Locate the cell with the specified text and output its (x, y) center coordinate. 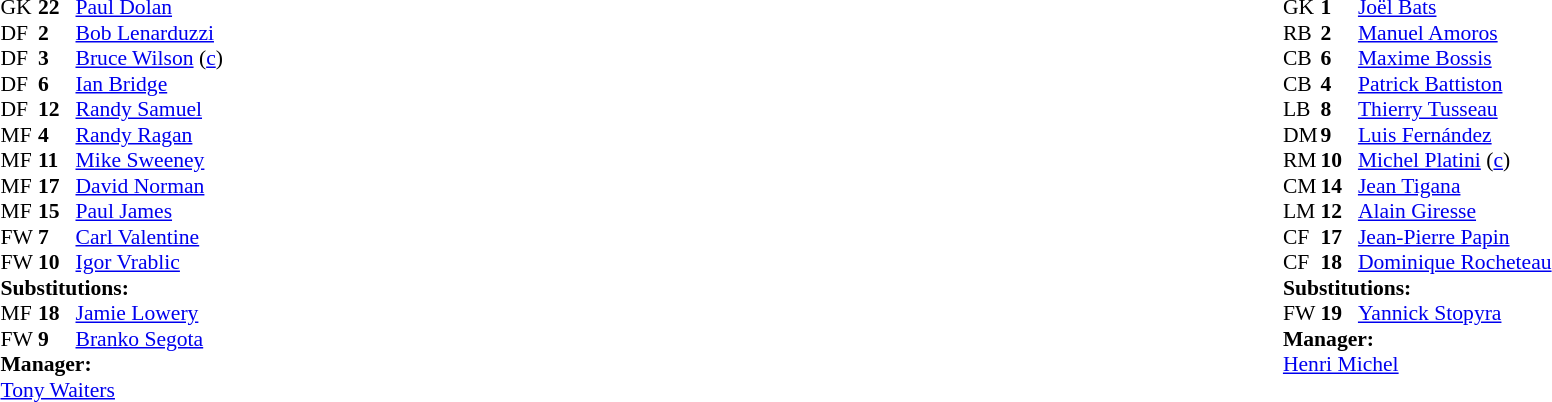
Patrick Battiston (1455, 84)
Yannick Stopyra (1455, 313)
11 (57, 161)
David Norman (150, 186)
Mike Sweeney (150, 161)
19 (1339, 313)
Luis Fernández (1455, 135)
Dominique Rocheteau (1455, 263)
RB (1302, 33)
Jean-Pierre Papin (1455, 237)
3 (57, 59)
7 (57, 237)
Carl Valentine (150, 237)
Maxime Bossis (1455, 59)
Alain Giresse (1455, 211)
Manuel Amoros (1455, 33)
15 (57, 211)
Henri Michel (1418, 365)
RM (1302, 161)
LB (1302, 109)
LM (1302, 211)
CM (1302, 186)
Bob Lenarduzzi (150, 33)
Randy Ragan (150, 135)
Jamie Lowery (150, 313)
Jean Tigana (1455, 186)
Ian Bridge (150, 84)
Randy Samuel (150, 109)
Igor Vrablic (150, 263)
Branko Segota (150, 339)
DM (1302, 135)
Thierry Tusseau (1455, 109)
14 (1339, 186)
Michel Platini (c) (1455, 161)
Bruce Wilson (c) (150, 59)
Paul James (150, 211)
8 (1339, 109)
